For the text-containing cell, return its midpoint in [X, Y] coordinate format. 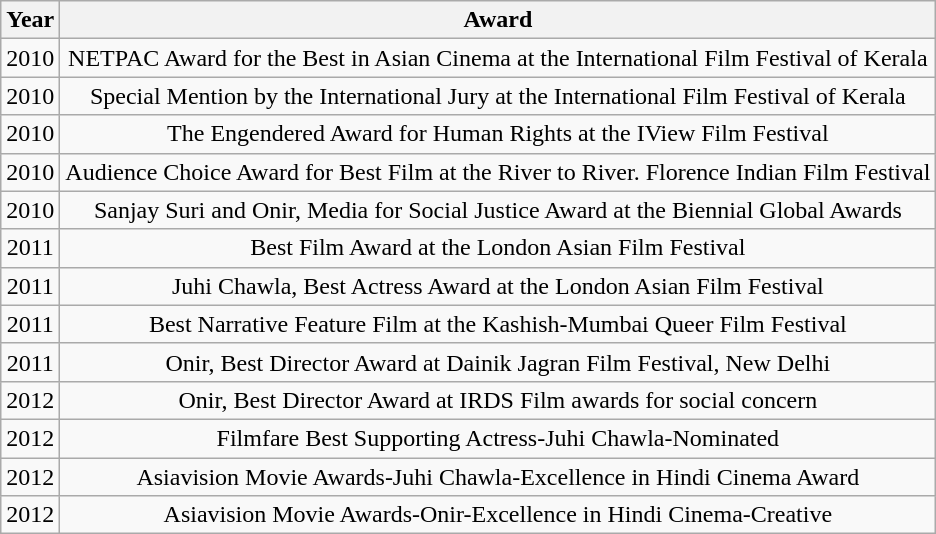
Filmfare Best Supporting Actress-Juhi Chawla-Nominated [498, 438]
Best Film Award at the London Asian Film Festival [498, 248]
Audience Choice Award for Best Film at the River to River. Florence Indian Film Festival [498, 172]
NETPAC Award for the Best in Asian Cinema at the International Film Festival of Kerala [498, 58]
Best Narrative Feature Film at the Kashish-Mumbai Queer Film Festival [498, 324]
Asiavision Movie Awards-Juhi Chawla-Excellence in Hindi Cinema Award [498, 477]
Onir, Best Director Award at IRDS Film awards for social concern [498, 400]
The Engendered Award for Human Rights at the IView Film Festival [498, 134]
Year [30, 20]
Onir, Best Director Award at Dainik Jagran Film Festival, New Delhi [498, 362]
Asiavision Movie Awards-Onir-Excellence in Hindi Cinema-Creative [498, 515]
Juhi Chawla, Best Actress Award at the London Asian Film Festival [498, 286]
Special Mention by the International Jury at the International Film Festival of Kerala [498, 96]
Sanjay Suri and Onir, Media for Social Justice Award at the Biennial Global Awards [498, 210]
Award [498, 20]
